Search for the cell housing the specified text and yield its [x, y] center coordinate. 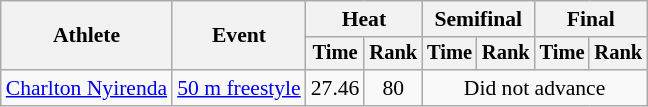
Athlete [86, 36]
80 [393, 88]
Final [591, 19]
Event [239, 36]
50 m freestyle [239, 88]
Charlton Nyirenda [86, 88]
Semifinal [478, 19]
Heat [364, 19]
Did not advance [534, 88]
27.46 [336, 88]
